From the cell containing the given text, extract its center point as [x, y] coordinate. 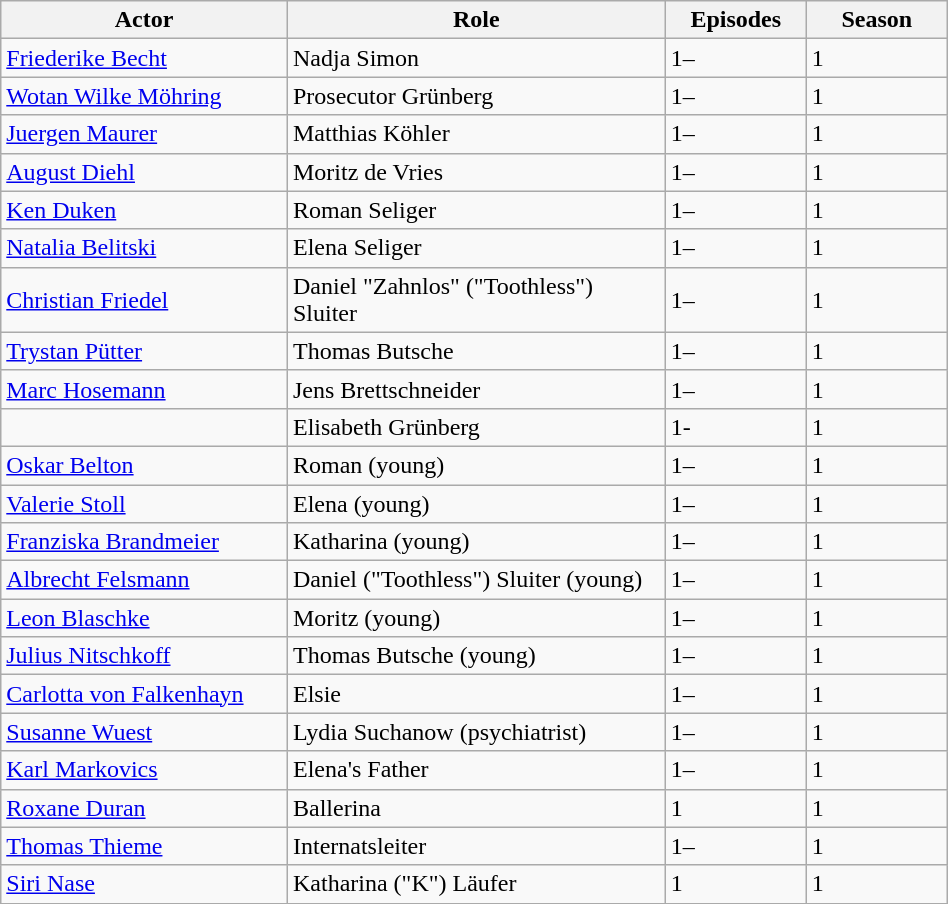
Katharina (young) [476, 542]
Daniel ("Toothless") Sluiter (young) [476, 580]
Marc Hosemann [144, 389]
Trystan Pütter [144, 351]
Karl Markovics [144, 770]
Prosecutor Grünberg [476, 96]
Carlotta von Falkenhayn [144, 694]
Roxane Duran [144, 808]
Jens Brettschneider [476, 389]
Julius Nitschkoff [144, 656]
Season [876, 20]
Moritz (young) [476, 618]
Elena Seliger [476, 248]
Susanne Wuest [144, 732]
August Diehl [144, 172]
Katharina ("K") Läufer [476, 884]
Nadja Simon [476, 58]
Ken Duken [144, 210]
Internatsleiter [476, 846]
Leon Blaschke [144, 618]
Albrecht Felsmann [144, 580]
Thomas Butsche [476, 351]
Actor [144, 20]
Roman (young) [476, 465]
Elena (young) [476, 503]
Moritz de Vries [476, 172]
1- [736, 427]
Elsie [476, 694]
Matthias Köhler [476, 134]
Thomas Thieme [144, 846]
Wotan Wilke Möhring [144, 96]
Lydia Suchanow (psychiatrist) [476, 732]
Elisabeth Grünberg [476, 427]
Roman Seliger [476, 210]
Oskar Belton [144, 465]
Elena's Father [476, 770]
Franziska Brandmeier [144, 542]
Siri Nase [144, 884]
Ballerina [476, 808]
Daniel "Zahnlos" ("Toothless") Sluiter [476, 300]
Natalia Belitski [144, 248]
Christian Friedel [144, 300]
Thomas Butsche (young) [476, 656]
Role [476, 20]
Juergen Maurer [144, 134]
Valerie Stoll [144, 503]
Episodes [736, 20]
Friederike Becht [144, 58]
